Locate the cell with the specified text and output its (X, Y) center coordinate. 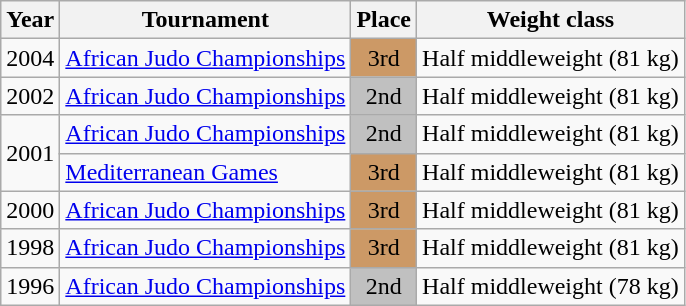
Half middleweight (78 kg) (551, 286)
Year (30, 20)
2000 (30, 210)
Place (384, 20)
2002 (30, 96)
2004 (30, 58)
1998 (30, 248)
1996 (30, 286)
Mediterranean Games (206, 172)
2001 (30, 153)
Weight class (551, 20)
Tournament (206, 20)
